Provide the (X, Y) coordinate of the cell's center where the given text is located.  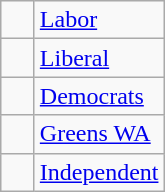
Independent (99, 172)
Liberal (99, 58)
Greens WA (99, 134)
Labor (99, 20)
Democrats (99, 96)
